For the text-containing cell, return its midpoint in [x, y] coordinate format. 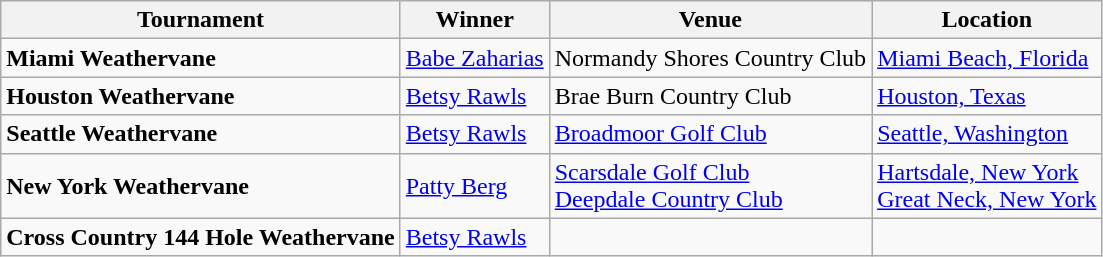
Normandy Shores Country Club [710, 58]
Brae Burn Country Club [710, 96]
Miami Beach, Florida [987, 58]
New York Weathervane [200, 186]
Miami Weathervane [200, 58]
Winner [474, 20]
Seattle, Washington [987, 134]
Babe Zaharias [474, 58]
Houston, Texas [987, 96]
Houston Weathervane [200, 96]
Venue [710, 20]
Cross Country 144 Hole Weathervane [200, 237]
Broadmoor Golf Club [710, 134]
Tournament [200, 20]
Patty Berg [474, 186]
Hartsdale, New YorkGreat Neck, New York [987, 186]
Seattle Weathervane [200, 134]
Scarsdale Golf ClubDeepdale Country Club [710, 186]
Location [987, 20]
